Provide the [X, Y] coordinate of the cell's center where the given text is located.  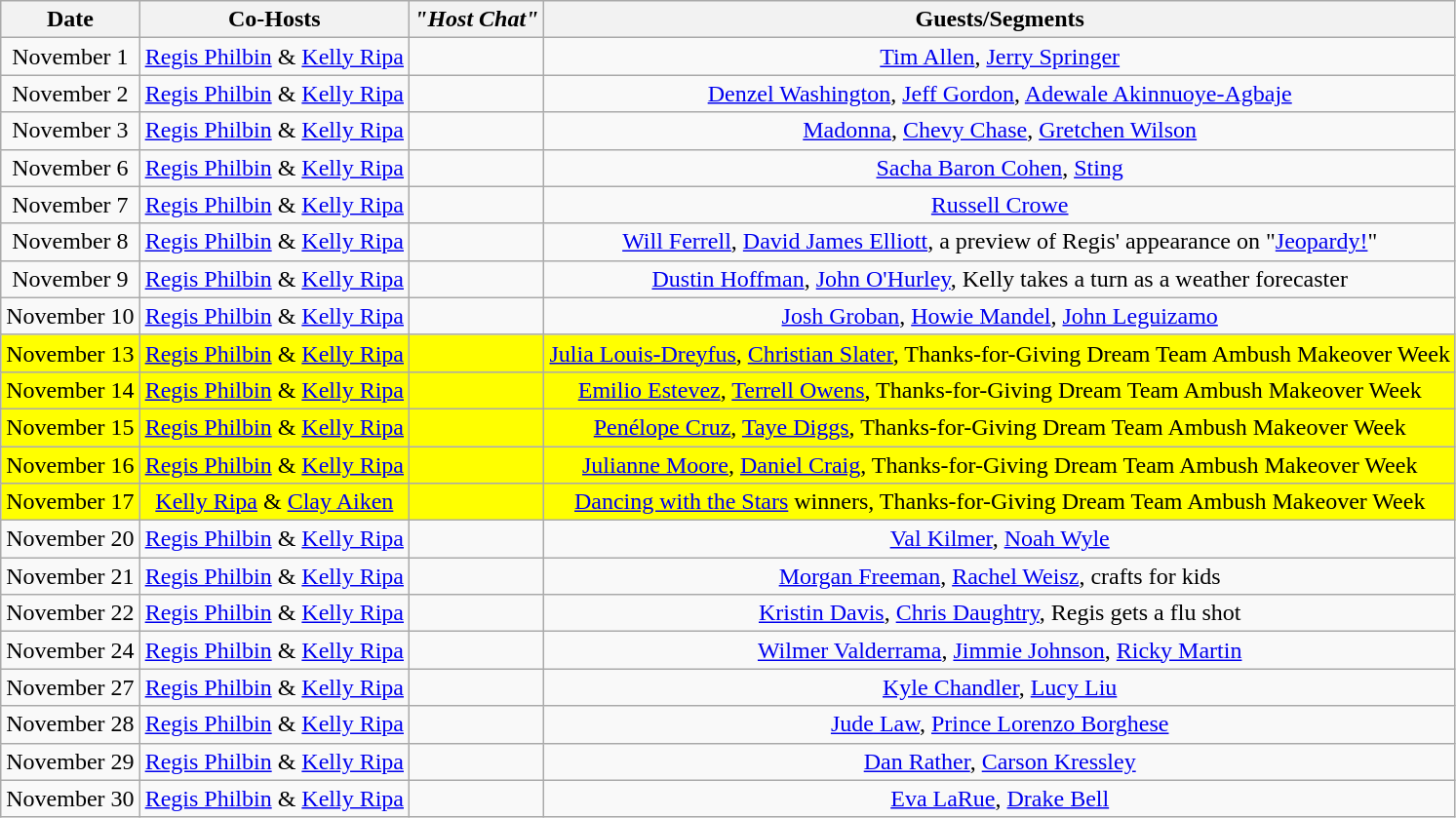
November 17 [70, 502]
"Host Chat" [477, 19]
November 8 [70, 242]
November 27 [70, 687]
Madonna, Chevy Chase, Gretchen Wilson [1000, 131]
Denzel Washington, Jeff Gordon, Adewale Akinnuoye-Agbaje [1000, 94]
November 14 [70, 390]
Val Kilmer, Noah Wyle [1000, 539]
Dustin Hoffman, John O'Hurley, Kelly takes a turn as a weather forecaster [1000, 279]
Kelly Ripa & Clay Aiken [274, 502]
Kyle Chandler, Lucy Liu [1000, 687]
November 28 [70, 724]
November 29 [70, 761]
Julianne Moore, Daniel Craig, Thanks-for-Giving Dream Team Ambush Makeover Week [1000, 465]
November 21 [70, 576]
November 20 [70, 539]
Wilmer Valderrama, Jimmie Johnson, Ricky Martin [1000, 650]
November 3 [70, 131]
Tim Allen, Jerry Springer [1000, 57]
November 10 [70, 316]
Emilio Estevez, Terrell Owens, Thanks-for-Giving Dream Team Ambush Makeover Week [1000, 390]
November 2 [70, 94]
November 22 [70, 613]
November 13 [70, 353]
Julia Louis-Dreyfus, Christian Slater, Thanks-for-Giving Dream Team Ambush Makeover Week [1000, 353]
November 24 [70, 650]
November 15 [70, 427]
November 1 [70, 57]
Kristin Davis, Chris Daughtry, Regis gets a flu shot [1000, 613]
Josh Groban, Howie Mandel, John Leguizamo [1000, 316]
Dancing with the Stars winners, Thanks-for-Giving Dream Team Ambush Makeover Week [1000, 502]
Date [70, 19]
November 9 [70, 279]
Jude Law, Prince Lorenzo Borghese [1000, 724]
Dan Rather, Carson Kressley [1000, 761]
Will Ferrell, David James Elliott, a preview of Regis' appearance on "Jeopardy!" [1000, 242]
Eva LaRue, Drake Bell [1000, 799]
November 7 [70, 205]
November 16 [70, 465]
Morgan Freeman, Rachel Weisz, crafts for kids [1000, 576]
Russell Crowe [1000, 205]
Guests/Segments [1000, 19]
Co-Hosts [274, 19]
November 6 [70, 168]
Sacha Baron Cohen, Sting [1000, 168]
Penélope Cruz, Taye Diggs, Thanks-for-Giving Dream Team Ambush Makeover Week [1000, 427]
November 30 [70, 799]
